Locate the cell with the specified text and output its [X, Y] center coordinate. 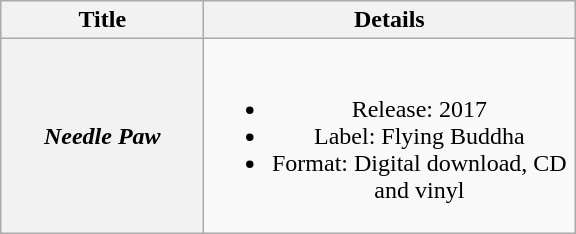
Title [102, 20]
Needle Paw [102, 136]
Details [390, 20]
Release: 2017Label: Flying BuddhaFormat: Digital download, CD and vinyl [390, 136]
